For the text-containing cell, return its midpoint in (X, Y) coordinate format. 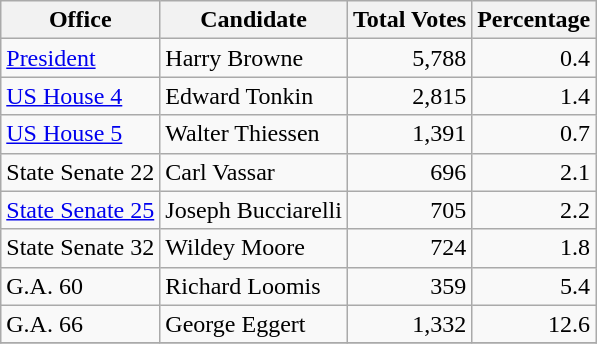
Percentage (534, 20)
Walter Thiessen (254, 134)
2.1 (534, 172)
Office (80, 20)
Richard Loomis (254, 286)
5.4 (534, 286)
1,332 (409, 324)
Wildey Moore (254, 248)
696 (409, 172)
G.A. 66 (80, 324)
1.8 (534, 248)
0.7 (534, 134)
Joseph Bucciarelli (254, 210)
Carl Vassar (254, 172)
12.6 (534, 324)
G.A. 60 (80, 286)
2,815 (409, 96)
Total Votes (409, 20)
US House 5 (80, 134)
US House 4 (80, 96)
President (80, 58)
359 (409, 286)
George Eggert (254, 324)
0.4 (534, 58)
2.2 (534, 210)
705 (409, 210)
State Senate 32 (80, 248)
Candidate (254, 20)
Harry Browne (254, 58)
5,788 (409, 58)
Edward Tonkin (254, 96)
1.4 (534, 96)
State Senate 25 (80, 210)
1,391 (409, 134)
State Senate 22 (80, 172)
724 (409, 248)
